Locate the cell with the specified text and output its [X, Y] center coordinate. 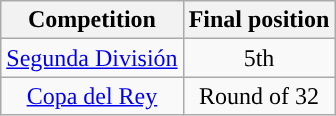
5th [259, 58]
Segunda División [92, 58]
Final position [259, 20]
Competition [92, 20]
Round of 32 [259, 96]
Copa del Rey [92, 96]
